Output the [X, Y] coordinate of the center of the cell containing the given text.  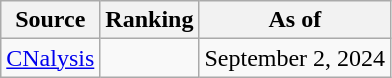
CNalysis [50, 58]
As of [295, 20]
Ranking [150, 20]
Source [50, 20]
September 2, 2024 [295, 58]
